Search for the cell housing the specified text and yield its (x, y) center coordinate. 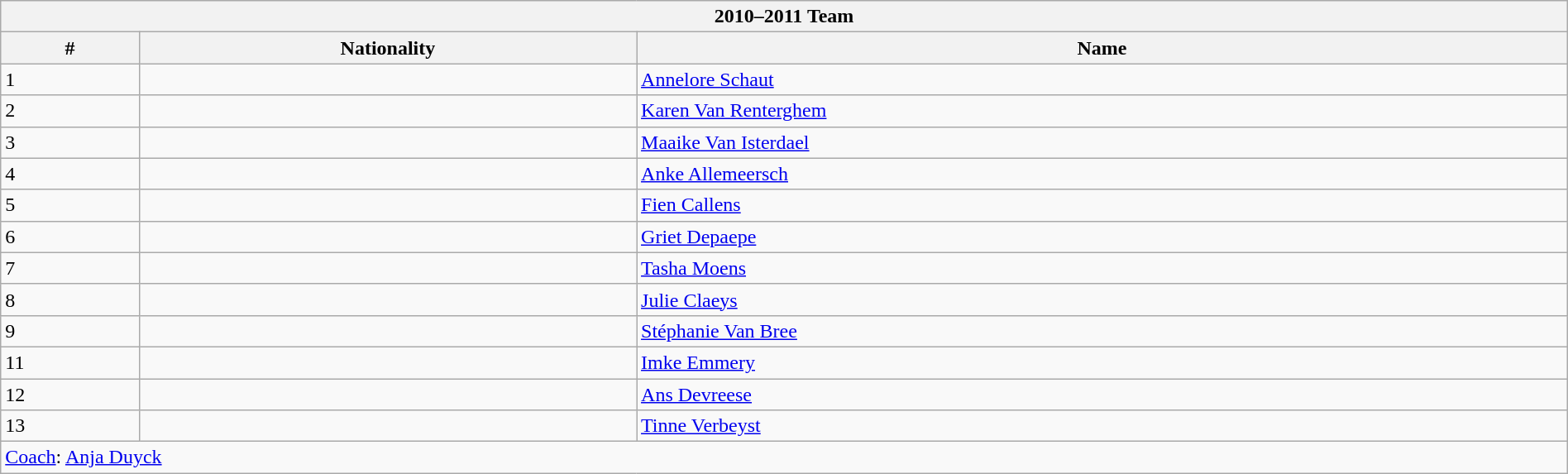
11 (70, 362)
Nationality (387, 48)
Annelore Schaut (1102, 79)
# (70, 48)
7 (70, 268)
Stéphanie Van Bree (1102, 331)
Coach: Anja Duyck (784, 457)
12 (70, 395)
9 (70, 331)
Fien Callens (1102, 205)
2 (70, 111)
5 (70, 205)
8 (70, 299)
Anke Allemeersch (1102, 174)
Griet Depaepe (1102, 237)
2010–2011 Team (784, 17)
Ans Devreese (1102, 395)
4 (70, 174)
1 (70, 79)
6 (70, 237)
Karen Van Renterghem (1102, 111)
13 (70, 426)
Tasha Moens (1102, 268)
Maaike Van Isterdael (1102, 142)
Imke Emmery (1102, 362)
Tinne Verbeyst (1102, 426)
3 (70, 142)
Name (1102, 48)
Julie Claeys (1102, 299)
